Output the [x, y] coordinate of the center of the cell containing the given text.  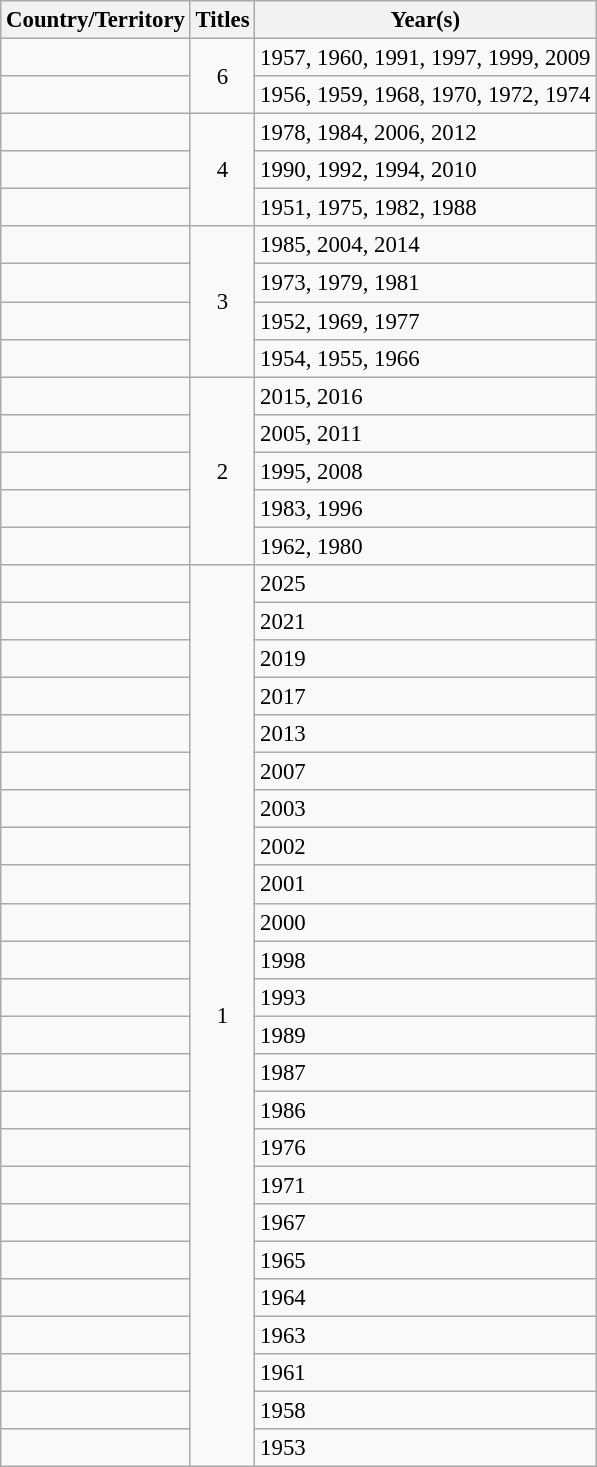
2005, 2011 [426, 433]
Year(s) [426, 20]
1951, 1975, 1982, 1988 [426, 208]
4 [222, 170]
1987 [426, 1073]
2013 [426, 734]
2 [222, 471]
1995, 2008 [426, 471]
2001 [426, 885]
2025 [426, 584]
2015, 2016 [426, 396]
1967 [426, 1223]
2003 [426, 809]
1954, 1955, 1966 [426, 358]
1986 [426, 1110]
1956, 1959, 1968, 1970, 1972, 1974 [426, 95]
1961 [426, 1373]
1964 [426, 1298]
1973, 1979, 1981 [426, 283]
1971 [426, 1185]
2021 [426, 621]
1952, 1969, 1977 [426, 321]
1957, 1960, 1991, 1997, 1999, 2009 [426, 58]
1989 [426, 1035]
2000 [426, 922]
1962, 1980 [426, 546]
1976 [426, 1148]
1998 [426, 960]
2019 [426, 659]
Country/Territory [96, 20]
2002 [426, 847]
2007 [426, 772]
1990, 1992, 1994, 2010 [426, 170]
3 [222, 301]
1983, 1996 [426, 509]
1 [222, 1016]
1993 [426, 997]
1985, 2004, 2014 [426, 245]
1965 [426, 1261]
1963 [426, 1336]
Titles [222, 20]
6 [222, 76]
1958 [426, 1411]
1978, 1984, 2006, 2012 [426, 133]
2017 [426, 697]
